Output the (x, y) coordinate of the center of the cell containing the given text.  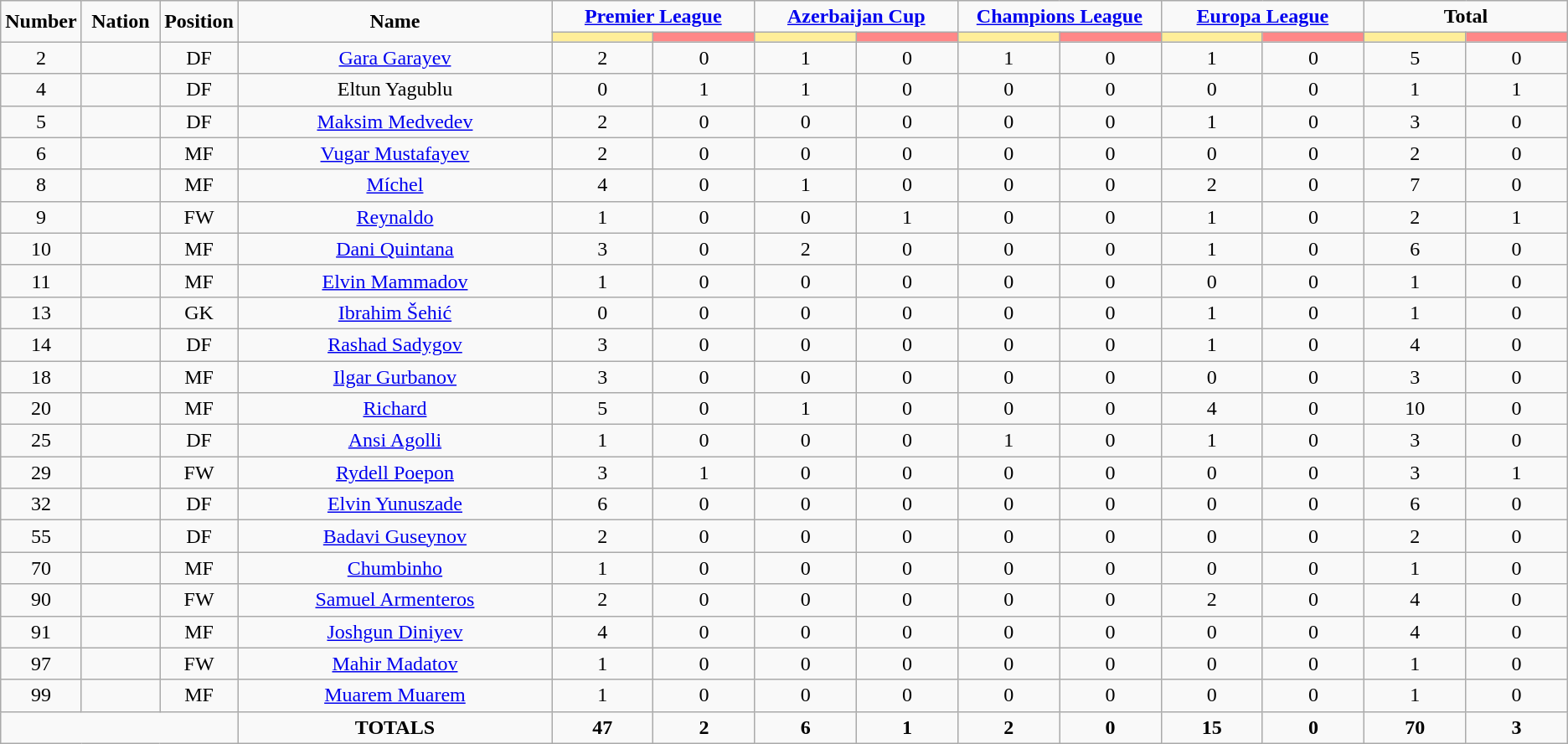
Richard (395, 409)
Total (1466, 17)
97 (41, 664)
Dani Quintana (395, 249)
Rydell Poepon (395, 473)
GK (199, 313)
Elvin Yunuszade (395, 504)
13 (41, 313)
Chumbinho (395, 568)
Position (199, 22)
91 (41, 632)
Ilgar Gurbanov (395, 376)
Gara Garayev (395, 58)
Nation (121, 22)
Míchel (395, 185)
9 (41, 217)
Mahir Madatov (395, 664)
47 (601, 727)
15 (1211, 727)
29 (41, 473)
Joshgun Diniyev (395, 632)
32 (41, 504)
Rashad Sadygov (395, 344)
Eltun Yagublu (395, 90)
25 (41, 441)
Badavi Guseynov (395, 536)
Elvin Mammadov (395, 281)
Maksim Medvedev (395, 121)
55 (41, 536)
Reynaldo (395, 217)
Vugar Mustafayev (395, 153)
18 (41, 376)
99 (41, 695)
Muarem Muarem (395, 695)
Number (41, 22)
7 (1416, 185)
Azerbaijan Cup (856, 17)
Samuel Armenteros (395, 600)
Champions League (1060, 17)
Ansi Agolli (395, 441)
Name (395, 22)
8 (41, 185)
Ibrahim Šehić (395, 313)
Premier League (653, 17)
11 (41, 281)
14 (41, 344)
90 (41, 600)
20 (41, 409)
TOTALS (395, 727)
Europa League (1263, 17)
